Search for the cell housing the specified text and yield its [X, Y] center coordinate. 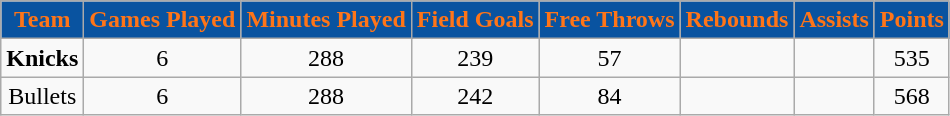
Free Throws [610, 20]
Points [912, 20]
Bullets [42, 96]
Rebounds [737, 20]
Assists [834, 20]
Games Played [162, 20]
84 [610, 96]
535 [912, 58]
Knicks [42, 58]
Team [42, 20]
Field Goals [475, 20]
242 [475, 96]
568 [912, 96]
239 [475, 58]
57 [610, 58]
Minutes Played [326, 20]
